Output the [X, Y] coordinate of the center of the cell containing the given text.  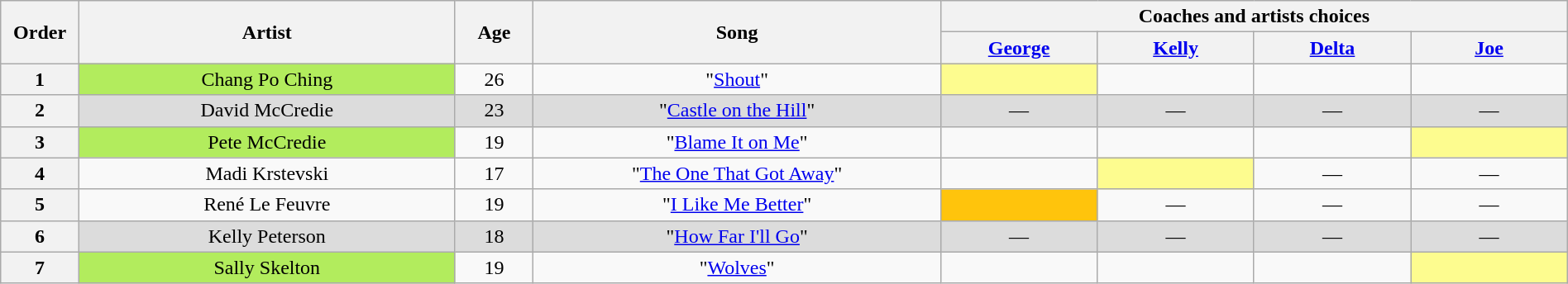
Coaches and artists choices [1254, 17]
18 [495, 236]
Order [40, 32]
1 [40, 79]
Chang Po Ching [266, 79]
Kelly [1176, 48]
"Castle on the Hill" [738, 111]
Age [495, 32]
Sally Skelton [266, 267]
David McCredie [266, 111]
Joe [1489, 48]
"Shout" [738, 79]
Song [738, 32]
Artist [266, 32]
23 [495, 111]
Pete McCredie [266, 142]
5 [40, 205]
"Blame It on Me" [738, 142]
Madi Krstevski [266, 173]
George [1019, 48]
2 [40, 111]
René Le Feuvre [266, 205]
"How Far I'll Go" [738, 236]
17 [495, 173]
6 [40, 236]
7 [40, 267]
"I Like Me Better" [738, 205]
"The One That Got Away" [738, 173]
26 [495, 79]
Kelly Peterson [266, 236]
3 [40, 142]
4 [40, 173]
"Wolves" [738, 267]
Delta [1331, 48]
